Determine the [X, Y] coordinate at the center of the cell enclosing the given text.  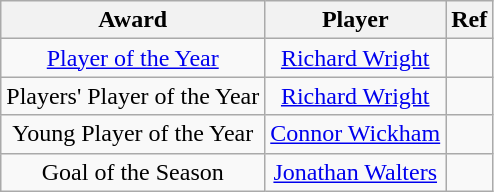
Ref [470, 20]
Goal of the Season [133, 172]
Young Player of the Year [133, 134]
Award [133, 20]
Jonathan Walters [356, 172]
Player of the Year [133, 58]
Player [356, 20]
Players' Player of the Year [133, 96]
Connor Wickham [356, 134]
